Identify which cell holds the provided text, then report its (X, Y) central coordinate. 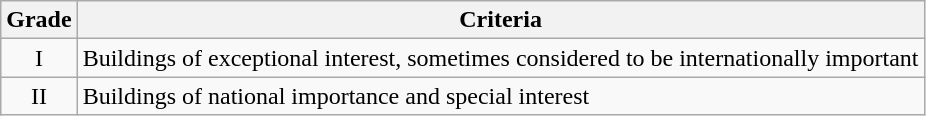
Grade (39, 20)
II (39, 96)
I (39, 58)
Buildings of exceptional interest, sometimes considered to be internationally important (500, 58)
Buildings of national importance and special interest (500, 96)
Criteria (500, 20)
